Locate the cell with the specified text and output its (X, Y) center coordinate. 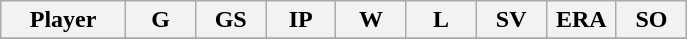
W (371, 20)
SO (651, 20)
SV (511, 20)
ERA (581, 20)
GS (231, 20)
IP (301, 20)
Player (64, 20)
L (441, 20)
G (160, 20)
